For the text-containing cell, return its midpoint in [X, Y] coordinate format. 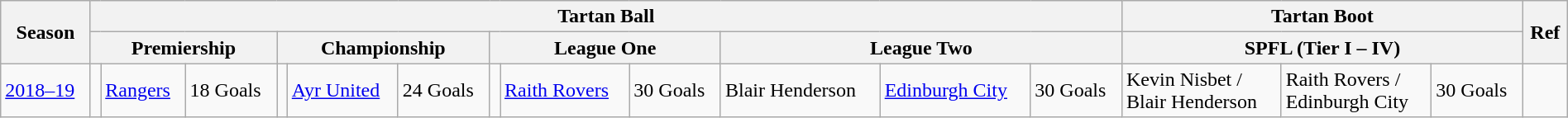
Raith Rovers [565, 91]
Ayr United [342, 91]
18 Goals [232, 91]
League One [605, 48]
Rangers [143, 91]
Championship [384, 48]
Premiership [184, 48]
24 Goals [443, 91]
Edinburgh City [955, 91]
Tartan Ball [605, 17]
Kevin Nisbet /Blair Henderson [1201, 91]
League Two [921, 48]
2018–19 [45, 91]
Tartan Boot [1322, 17]
Blair Henderson [801, 91]
Raith Rovers /Edinburgh City [1356, 91]
Ref [1545, 32]
SPFL (Tier I – IV) [1322, 48]
Season [45, 32]
